Provide the [X, Y] coordinate of the cell's center where the given text is located.  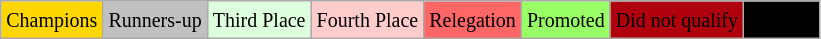
Runners-up [155, 20]
Promoted [566, 20]
Champions [52, 20]
Third Place [259, 20]
Relegation [473, 20]
not held [781, 20]
Did not qualify [676, 20]
Fourth Place [368, 20]
